Capture the cell that displays the provided text and extract its (x, y) central coordinate. 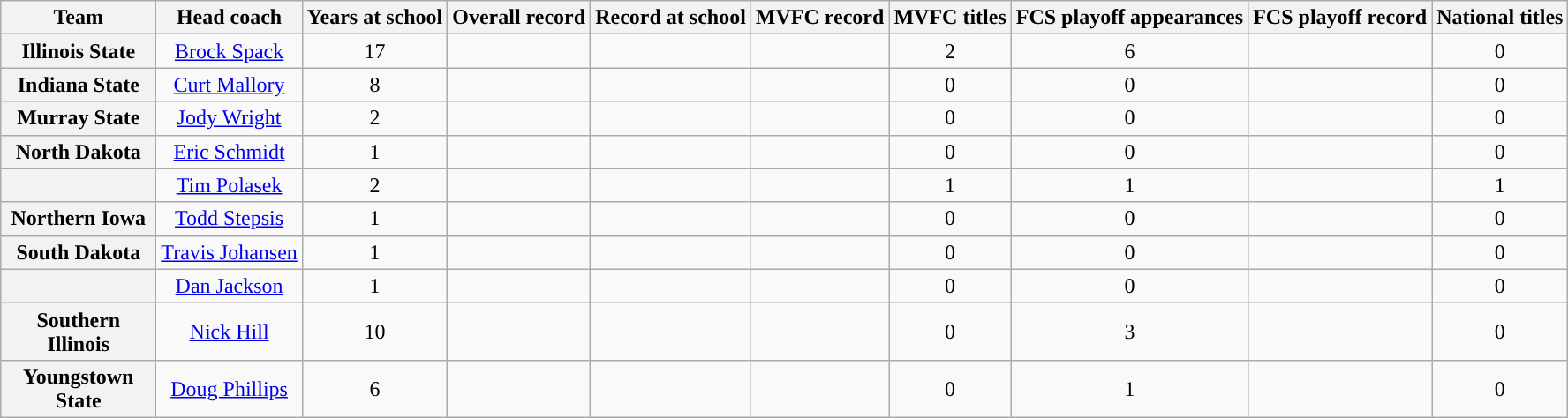
8 (374, 85)
Overall record (519, 18)
National titles (1500, 18)
Head coach (230, 18)
Illinois State (79, 51)
Eric Schmidt (230, 152)
Todd Stepsis (230, 219)
South Dakota (79, 252)
Record at school (671, 18)
17 (374, 51)
Jody Wright (230, 118)
North Dakota (79, 152)
Brock Spack (230, 51)
Northern Iowa (79, 219)
FCS playoff record (1340, 18)
Travis Johansen (230, 252)
Dan Jackson (230, 286)
Years at school (374, 18)
Team (79, 18)
MVFC titles (950, 18)
10 (374, 332)
FCS playoff appearances (1129, 18)
Curt Mallory (230, 85)
3 (1129, 332)
Nick Hill (230, 332)
MVFC record (819, 18)
Youngstown State (79, 388)
Southern Illinois (79, 332)
Murray State (79, 118)
Tim Polasek (230, 185)
Doug Phillips (230, 388)
Indiana State (79, 85)
